Find where the given text appears and provide that cell's center as (x, y) coordinate. 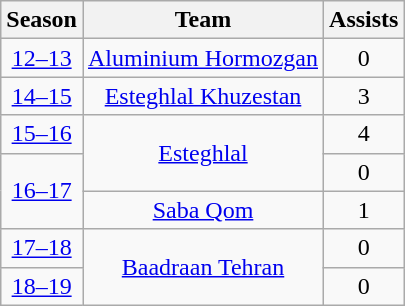
18–19 (42, 286)
17–18 (42, 248)
12–13 (42, 58)
Esteghlal Khuzestan (202, 96)
Assists (364, 20)
16–17 (42, 191)
Baadraan Tehran (202, 267)
15–16 (42, 134)
Aluminium Hormozgan (202, 58)
Team (202, 20)
Season (42, 20)
Saba Qom (202, 210)
1 (364, 210)
Esteghlal (202, 153)
3 (364, 96)
4 (364, 134)
14–15 (42, 96)
